Provide the (X, Y) coordinate of the cell's center where the given text is located.  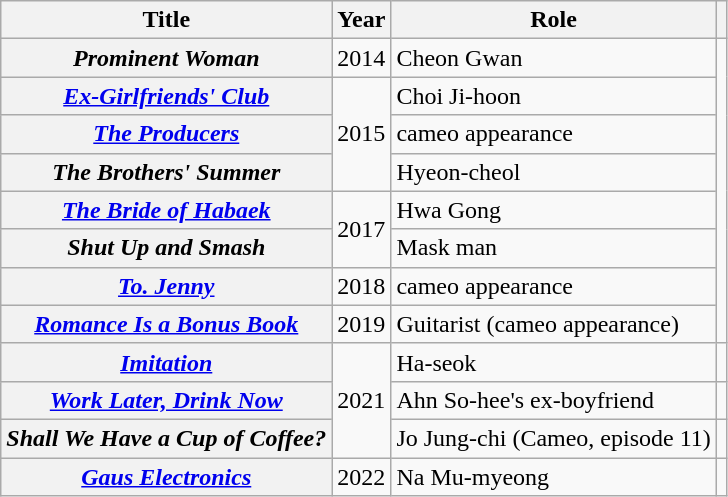
Shall We Have a Cup of Coffee? (166, 438)
Hyeon-cheol (554, 172)
The Bride of Habaek (166, 210)
The Brothers' Summer (166, 172)
Jo Jung-chi (Cameo, episode 11) (554, 438)
Ex-Girlfriends' Club (166, 96)
Hwa Gong (554, 210)
Work Later, Drink Now (166, 400)
Prominent Woman (166, 58)
Title (166, 20)
2014 (362, 58)
To. Jenny (166, 286)
Romance Is a Bonus Book (166, 324)
2022 (362, 477)
2018 (362, 286)
Choi Ji-hoon (554, 96)
Shut Up and Smash (166, 248)
Role (554, 20)
Cheon Gwan (554, 58)
2017 (362, 229)
Ahn So-hee's ex-boyfriend (554, 400)
Na Mu-myeong (554, 477)
Ha-seok (554, 362)
The Producers (166, 134)
Year (362, 20)
2015 (362, 134)
2019 (362, 324)
Gaus Electronics (166, 477)
Imitation (166, 362)
Guitarist (cameo appearance) (554, 324)
2021 (362, 400)
Mask man (554, 248)
